Locate the cell with the specified text and output its [x, y] center coordinate. 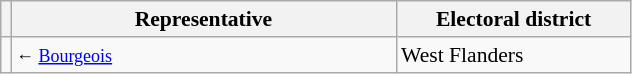
← Bourgeois [204, 55]
Electoral district [514, 19]
West Flanders [514, 55]
Representative [204, 19]
